Identify which cell holds the provided text, then report its [X, Y] central coordinate. 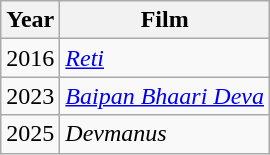
2016 [30, 58]
Devmanus [165, 134]
Baipan Bhaari Deva [165, 96]
2023 [30, 96]
Reti [165, 58]
Film [165, 20]
2025 [30, 134]
Year [30, 20]
